Determine the (X, Y) coordinate at the center of the cell enclosing the given text.  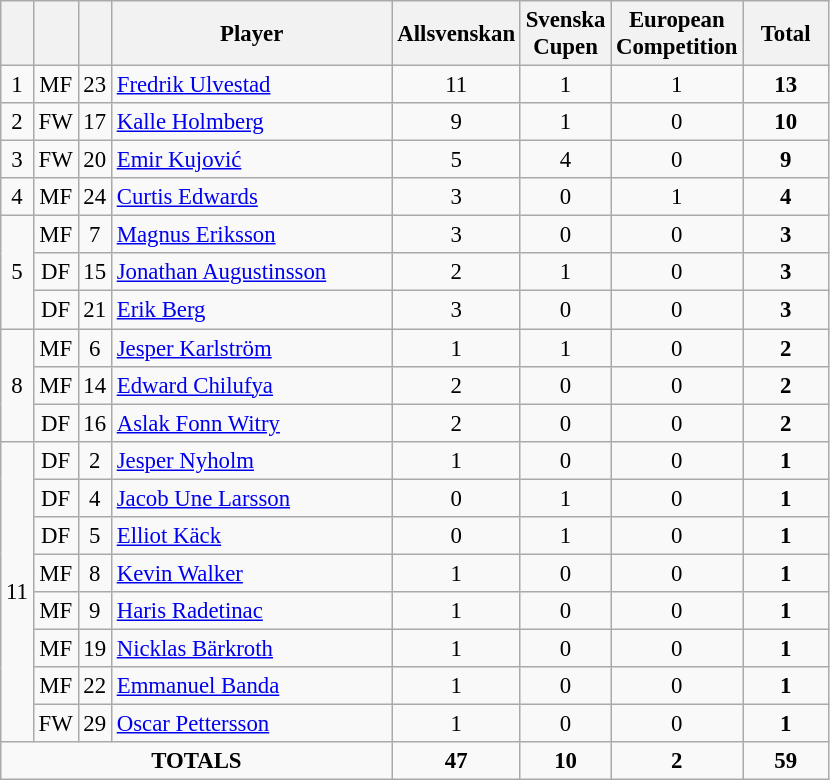
Nicklas Bärkroth (252, 648)
Player (252, 34)
Kalle Holmberg (252, 122)
15 (94, 273)
Edward Chilufya (252, 385)
Emmanuel Banda (252, 686)
16 (94, 423)
Oscar Pettersson (252, 724)
47 (456, 761)
23 (94, 85)
Emir Kujović (252, 160)
22 (94, 686)
Allsvenskan (456, 34)
17 (94, 122)
6 (94, 348)
59 (786, 761)
Total (786, 34)
13 (786, 85)
Curtis Edwards (252, 197)
20 (94, 160)
14 (94, 385)
Jacob Une Larsson (252, 498)
Fredrik Ulvestad (252, 85)
TOTALS (196, 761)
Jesper Nyholm (252, 460)
Aslak Fonn Witry (252, 423)
Magnus Eriksson (252, 235)
19 (94, 648)
Elliot Käck (252, 536)
Kevin Walker (252, 573)
Jesper Karlström (252, 348)
7 (94, 235)
Haris Radetinac (252, 611)
29 (94, 724)
Svenska Cupen (565, 34)
European Competition (677, 34)
21 (94, 310)
24 (94, 197)
Erik Berg (252, 310)
Jonathan Augustinsson (252, 273)
